Find where the given text appears and provide that cell's center as (x, y) coordinate. 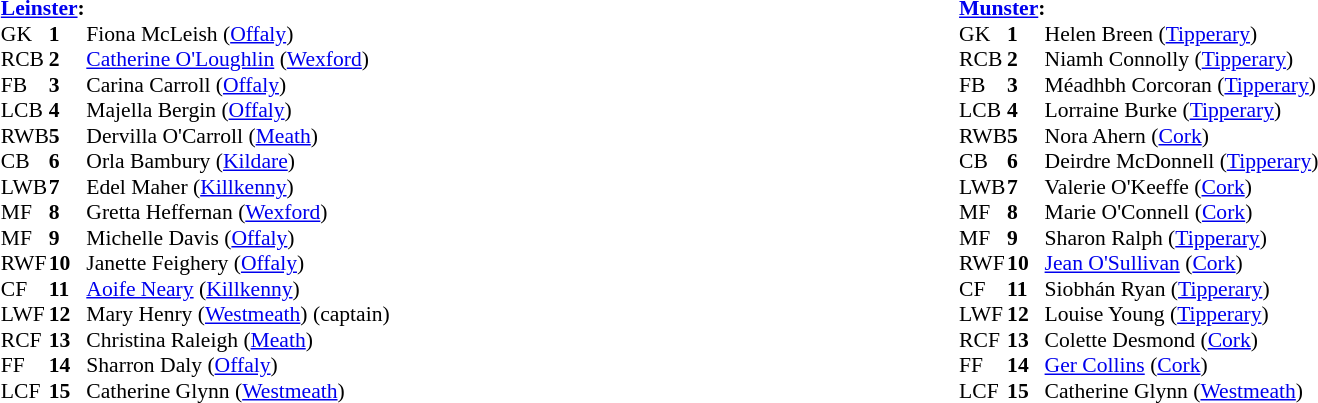
Majella Bergin (Offaly) (238, 111)
Fiona McLeish (Offaly) (238, 34)
Christina Raleigh (Meath) (238, 340)
Dervilla O'Carroll (Meath) (238, 136)
Catherine O'Loughlin (Wexford) (238, 59)
Aoife Neary (Killkenny) (238, 289)
Janette Feighery (Offaly) (238, 263)
Edel Maher (Killkenny) (238, 187)
Mary Henry (Westmeath) (captain) (238, 315)
Orla Bambury (Kildare) (238, 161)
Michelle Davis (Offaly) (238, 238)
Carina Carroll (Offaly) (238, 85)
Sharron Daly (Offaly) (238, 365)
Gretta Heffernan (Wexford) (238, 213)
